Search for the cell housing the specified text and yield its [x, y] center coordinate. 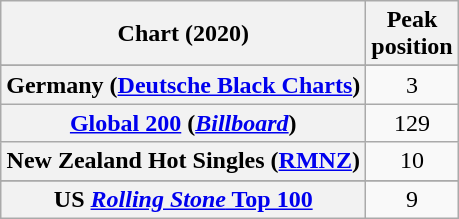
10 [412, 161]
Chart (2020) [184, 34]
3 [412, 85]
Germany (Deutsche Black Charts) [184, 85]
129 [412, 123]
9 [412, 199]
Peakposition [412, 34]
Global 200 (Billboard) [184, 123]
US Rolling Stone Top 100 [184, 199]
New Zealand Hot Singles (RMNZ) [184, 161]
